Provide the (X, Y) coordinate of the cell's center where the given text is located.  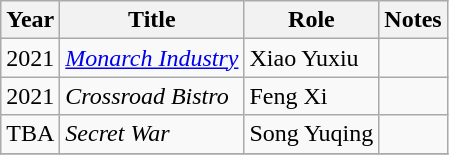
Notes (413, 20)
Secret War (152, 134)
TBA (30, 134)
Monarch Industry (152, 58)
Song Yuqing (312, 134)
Crossroad Bistro (152, 96)
Feng Xi (312, 96)
Xiao Yuxiu (312, 58)
Year (30, 20)
Role (312, 20)
Title (152, 20)
